From the cell containing the given text, extract its center point as (X, Y) coordinate. 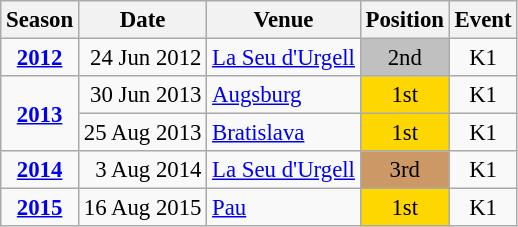
2013 (40, 114)
30 Jun 2013 (142, 95)
Season (40, 20)
Position (404, 20)
Augsburg (284, 95)
25 Aug 2013 (142, 133)
24 Jun 2012 (142, 58)
3 Aug 2014 (142, 170)
3rd (404, 170)
Pau (284, 208)
16 Aug 2015 (142, 208)
Venue (284, 20)
Bratislava (284, 133)
Date (142, 20)
2014 (40, 170)
2nd (404, 58)
2015 (40, 208)
Event (483, 20)
2012 (40, 58)
